Return (X, Y) of the center of cell containing provided text 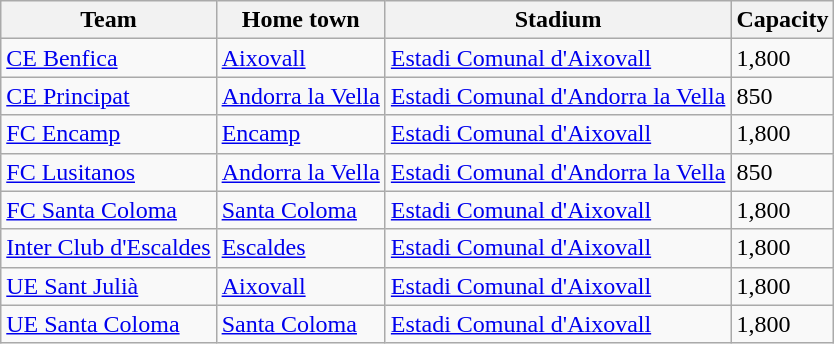
UE Sant Julià (108, 286)
Capacity (782, 20)
Home town (300, 20)
Team (108, 20)
Encamp (300, 134)
Escaldes (300, 248)
CE Principat (108, 96)
UE Santa Coloma (108, 324)
FC Encamp (108, 134)
FC Lusitanos (108, 172)
Inter Club d'Escaldes (108, 248)
Stadium (558, 20)
CE Benfica (108, 58)
FC Santa Coloma (108, 210)
